Output the (x, y) coordinate of the center of the cell containing the given text.  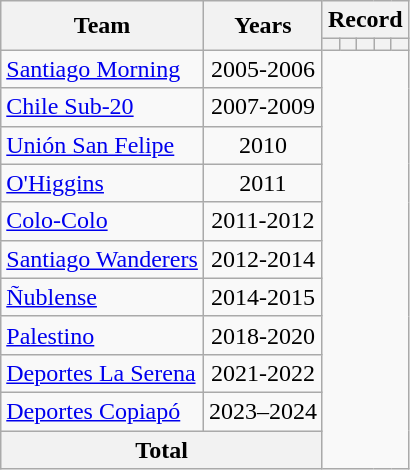
Deportes Copiapó (102, 411)
2011 (262, 183)
2023–2024 (262, 411)
Total (162, 449)
Santiago Wanderers (102, 259)
Years (262, 26)
O'Higgins (102, 183)
Unión San Felipe (102, 145)
2014-2015 (262, 297)
2018-2020 (262, 335)
Team (102, 26)
2007-2009 (262, 107)
Ñublense (102, 297)
Santiago Morning (102, 69)
2010 (262, 145)
2005-2006 (262, 69)
2011-2012 (262, 221)
Deportes La Serena (102, 373)
2021-2022 (262, 373)
Colo-Colo (102, 221)
2012-2014 (262, 259)
Palestino (102, 335)
Chile Sub-20 (102, 107)
Record (365, 20)
